Pinpoint the cell where the given text exists, returning its (X, Y) midpoint coordinate. 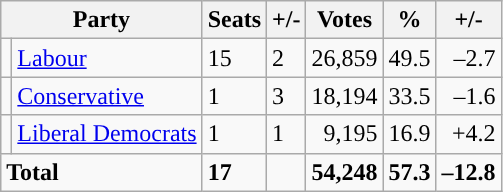
3 (286, 96)
Party (102, 20)
Total (102, 172)
–2.7 (468, 58)
Votes (344, 20)
9,195 (344, 134)
Labour (107, 58)
54,248 (344, 172)
15 (234, 58)
26,859 (344, 58)
+4.2 (468, 134)
% (410, 20)
Conservative (107, 96)
57.3 (410, 172)
–12.8 (468, 172)
Liberal Democrats (107, 134)
18,194 (344, 96)
2 (286, 58)
16.9 (410, 134)
49.5 (410, 58)
33.5 (410, 96)
17 (234, 172)
–1.6 (468, 96)
Seats (234, 20)
